Determine the (x, y) coordinate at the center of the cell enclosing the given text.  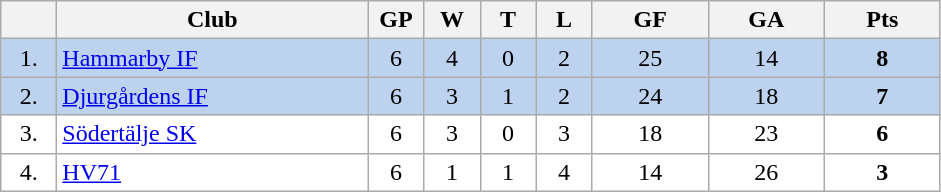
GP (396, 20)
Södertälje SK (212, 134)
W (452, 20)
T (508, 20)
26 (766, 172)
1. (29, 58)
23 (766, 134)
Hammarby IF (212, 58)
2. (29, 96)
GF (650, 20)
25 (650, 58)
GA (766, 20)
4. (29, 172)
3. (29, 134)
8 (882, 58)
Club (212, 20)
L (564, 20)
Djurgårdens IF (212, 96)
HV71 (212, 172)
7 (882, 96)
24 (650, 96)
Pts (882, 20)
